Scan for the cell matching the given text and deliver its [X, Y] coordinate at center. 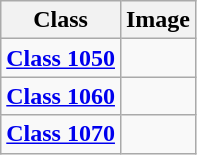
Class 1060 [61, 96]
Class 1070 [61, 134]
Class [61, 20]
Class 1050 [61, 58]
Image [158, 20]
